From the cell containing the given text, extract its center point as [x, y] coordinate. 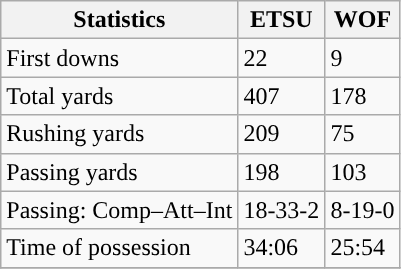
9 [362, 58]
Statistics [120, 20]
8-19-0 [362, 210]
178 [362, 96]
198 [282, 172]
Total yards [120, 96]
Rushing yards [120, 134]
Passing: Comp–Att–Int [120, 210]
407 [282, 96]
103 [362, 172]
WOF [362, 20]
18-33-2 [282, 210]
ETSU [282, 20]
22 [282, 58]
34:06 [282, 248]
25:54 [362, 248]
209 [282, 134]
75 [362, 134]
Passing yards [120, 172]
First downs [120, 58]
Time of possession [120, 248]
